Return (X, Y) of the center of cell containing provided text 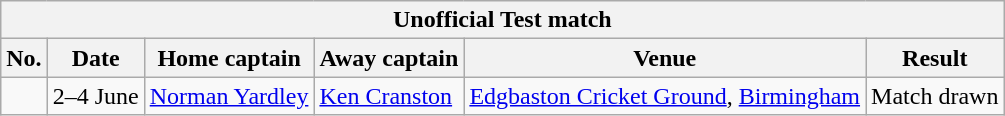
2–4 June (96, 96)
Home captain (229, 58)
Ken Cranston (389, 96)
No. (24, 58)
Result (935, 58)
Away captain (389, 58)
Venue (665, 58)
Date (96, 58)
Edgbaston Cricket Ground, Birmingham (665, 96)
Unofficial Test match (502, 20)
Norman Yardley (229, 96)
Match drawn (935, 96)
